Locate the cell with the specified text and output its [X, Y] center coordinate. 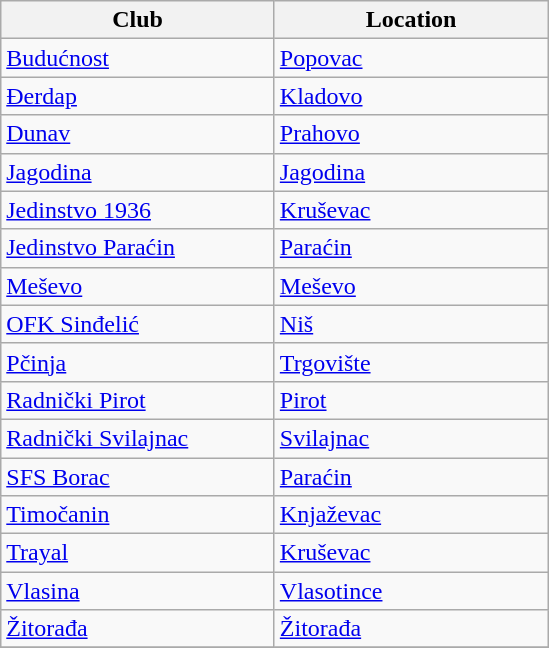
Đerdap [138, 96]
Vlasotince [411, 591]
Club [138, 20]
Kladovo [411, 96]
SFS Borac [138, 477]
Knjaževac [411, 515]
Prahovo [411, 134]
Jedinstvo 1936 [138, 210]
Jedinstvo Paraćin [138, 248]
Popovac [411, 58]
Svilajnac [411, 438]
Location [411, 20]
Trayal [138, 553]
Budućnost [138, 58]
Niš [411, 324]
Timočanin [138, 515]
Trgovište [411, 362]
Pirot [411, 400]
Radnički Svilajnac [138, 438]
OFK Sinđelić [138, 324]
Dunav [138, 134]
Vlasina [138, 591]
Pčinja [138, 362]
Radnički Pirot [138, 400]
